Find where the given text appears and provide that cell's center as (X, Y) coordinate. 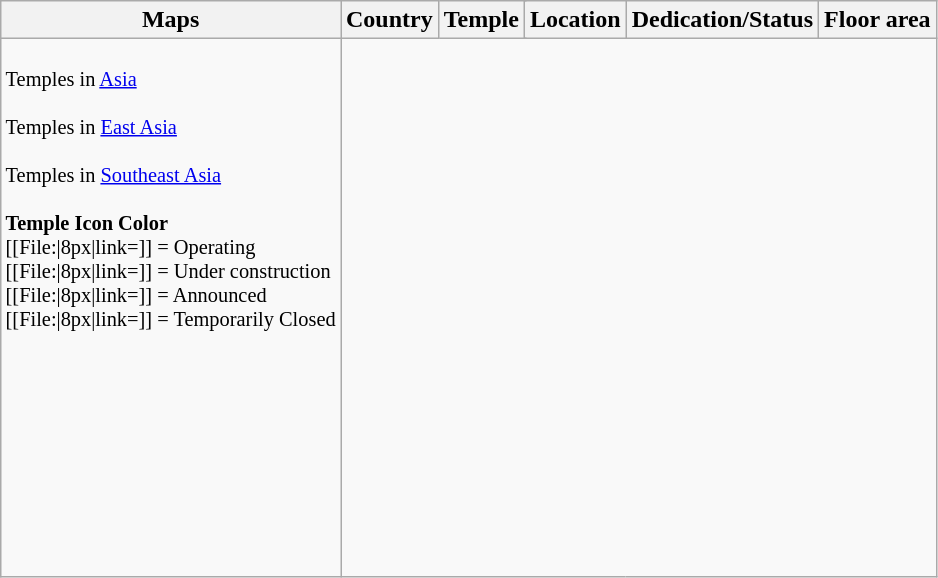
Location (575, 20)
Temple (481, 20)
Country (389, 20)
Floor area (878, 20)
Dedication/Status (722, 20)
Maps (171, 20)
